Extract the (x, y) coordinate from the center of the cell holding the provided text.  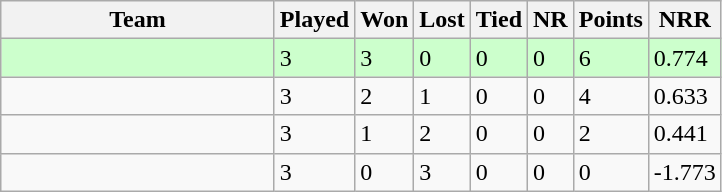
NR (551, 20)
Tied (498, 20)
NRR (684, 20)
-1.773 (684, 172)
0.774 (684, 58)
Lost (442, 20)
Points (610, 20)
4 (610, 96)
0.633 (684, 96)
0.441 (684, 134)
Won (384, 20)
Played (314, 20)
Team (138, 20)
6 (610, 58)
